Capture the cell that displays the provided text and extract its [X, Y] central coordinate. 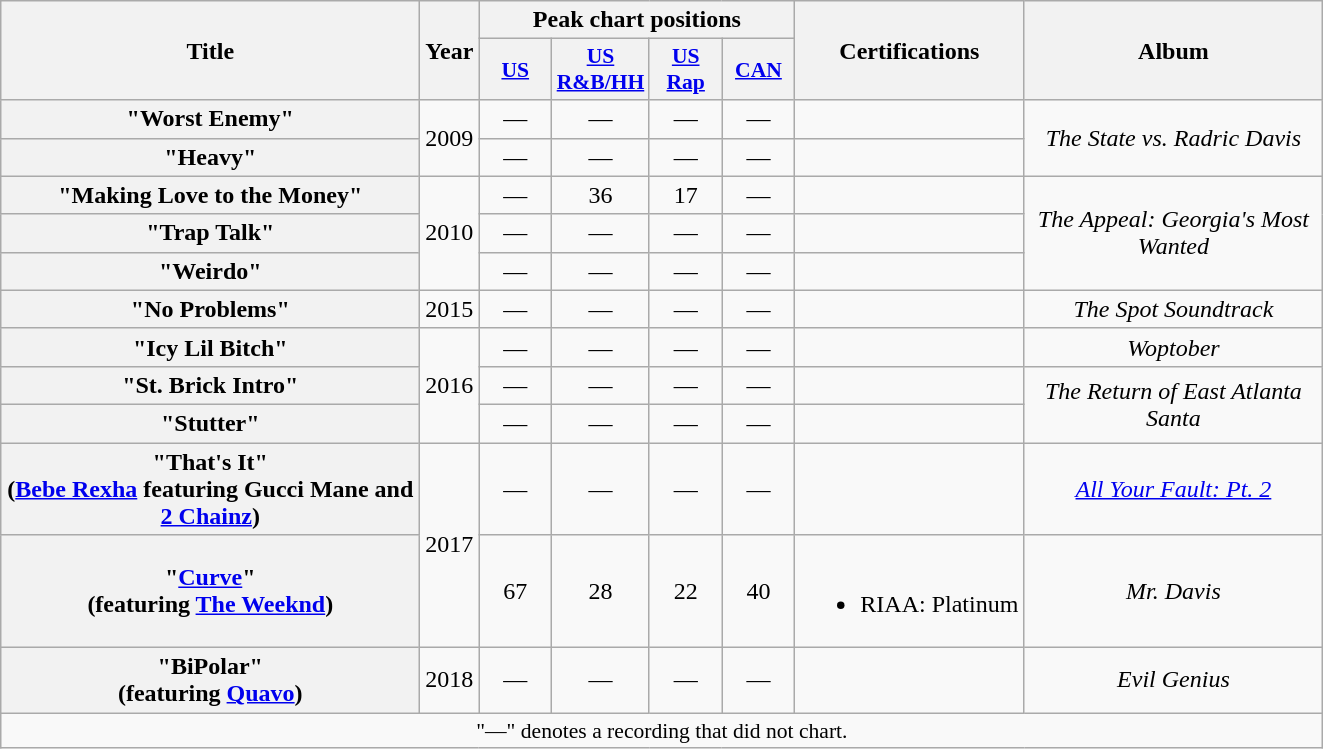
"Worst Enemy" [210, 119]
Mr. Davis [1174, 592]
17 [686, 195]
Woptober [1174, 347]
Year [450, 50]
USR&B/HH [601, 70]
"Trap Talk" [210, 233]
36 [601, 195]
Album [1174, 50]
40 [758, 592]
The Appeal: Georgia's Most Wanted [1174, 233]
Title [210, 50]
22 [686, 592]
67 [516, 592]
"Weirdo" [210, 271]
Evil Genius [1174, 680]
The State vs. Radric Davis [1174, 138]
2016 [450, 385]
"That's It"(Bebe Rexha featuring Gucci Mane and 2 Chainz) [210, 488]
USRap [686, 70]
2017 [450, 544]
Certifications [910, 50]
28 [601, 592]
"St. Brick Intro" [210, 385]
"Curve"(featuring The Weeknd) [210, 592]
2010 [450, 233]
2018 [450, 680]
2015 [450, 309]
"Stutter" [210, 423]
The Spot Soundtrack [1174, 309]
CAN [758, 70]
"Heavy" [210, 157]
"BiPolar"(featuring Quavo) [210, 680]
RIAA: Platinum [910, 592]
Peak chart positions [637, 20]
"No Problems" [210, 309]
All Your Fault: Pt. 2 [1174, 488]
"Making Love to the Money" [210, 195]
"Icy Lil Bitch" [210, 347]
"—" denotes a recording that did not chart. [662, 731]
The Return of East Atlanta Santa [1174, 404]
US [516, 70]
2009 [450, 138]
